Locate the cell with the specified text and output its [X, Y] center coordinate. 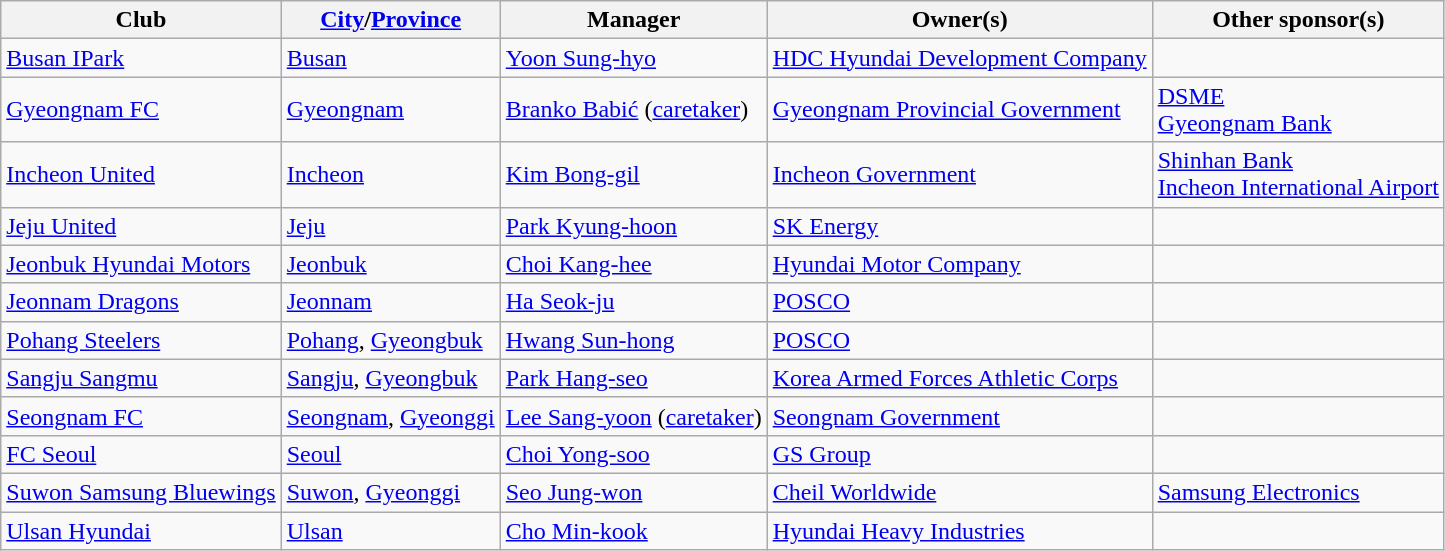
Incheon Government [960, 174]
Yoon Sung-hyo [634, 58]
HDC Hyundai Development Company [960, 58]
Lee Sang-yoon (caretaker) [634, 416]
Ulsan [390, 531]
Seongnam, Gyeonggi [390, 416]
Gyeongnam Provincial Government [960, 110]
Jeju United [141, 226]
Hyundai Heavy Industries [960, 531]
Owner(s) [960, 20]
Samsung Electronics [1298, 492]
Jeonnam Dragons [141, 302]
Choi Kang-hee [634, 264]
Jeju [390, 226]
Korea Armed Forces Athletic Corps [960, 378]
Seongnam Government [960, 416]
Manager [634, 20]
Incheon United [141, 174]
Cheil Worldwide [960, 492]
Incheon [390, 174]
Other sponsor(s) [1298, 20]
Hyundai Motor Company [960, 264]
Ulsan Hyundai [141, 531]
Seongnam FC [141, 416]
Suwon, Gyeonggi [390, 492]
Shinhan BankIncheon International Airport [1298, 174]
Seo Jung-won [634, 492]
Pohang Steelers [141, 340]
Branko Babić (caretaker) [634, 110]
Park Hang-seo [634, 378]
GS Group [960, 454]
Busan [390, 58]
Gyeongnam FC [141, 110]
Suwon Samsung Bluewings [141, 492]
DSMEGyeongnam Bank [1298, 110]
City/Province [390, 20]
Jeonbuk Hyundai Motors [141, 264]
Jeonnam [390, 302]
Choi Yong-soo [634, 454]
Jeonbuk [390, 264]
Ha Seok-ju [634, 302]
Busan IPark [141, 58]
Hwang Sun-hong [634, 340]
Sangju, Gyeongbuk [390, 378]
SK Energy [960, 226]
Sangju Sangmu [141, 378]
Pohang, Gyeongbuk [390, 340]
FC Seoul [141, 454]
Park Kyung-hoon [634, 226]
Gyeongnam [390, 110]
Kim Bong-gil [634, 174]
Seoul [390, 454]
Cho Min-kook [634, 531]
Club [141, 20]
